Identify which cell holds the provided text, then report its (X, Y) central coordinate. 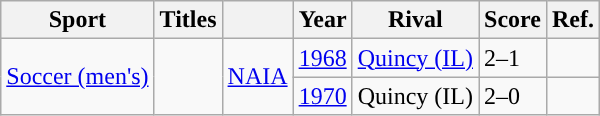
Soccer (men's) (78, 77)
Rival (415, 20)
Year (322, 20)
1968 (322, 58)
2–0 (513, 96)
Ref. (572, 20)
Sport (78, 20)
Titles (188, 20)
NAIA (258, 77)
2–1 (513, 58)
1970 (322, 96)
Score (513, 20)
